Return [x, y] of the center of cell containing provided text 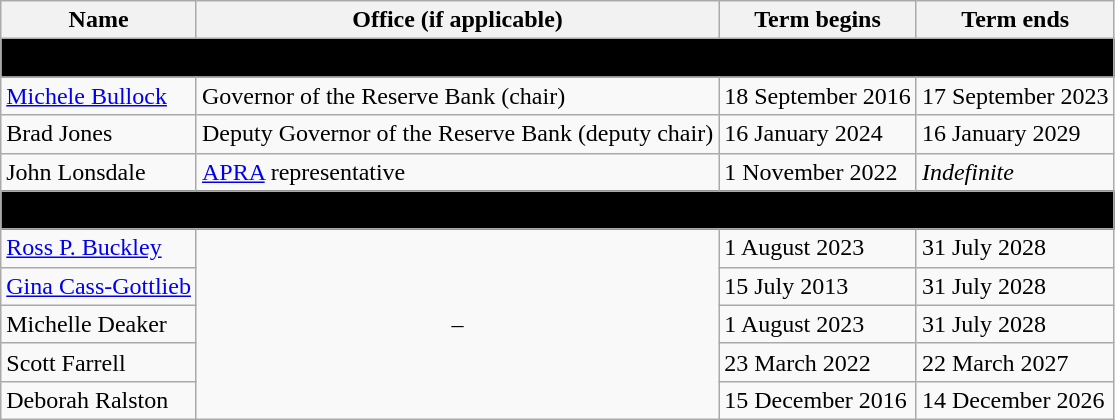
22 March 2027 [1015, 362]
Deputy Governor of the Reserve Bank (deputy chair) [457, 134]
Ross P. Buckley [99, 248]
Term ends [1015, 20]
Indefinite [1015, 172]
14 December 2026 [1015, 400]
23 March 2022 [818, 362]
Term begins [818, 20]
Michele Bullock [99, 96]
APRA representative [457, 172]
– [457, 324]
17 September 2023 [1015, 96]
Deborah Ralston [99, 400]
Name [99, 20]
15 December 2016 [818, 400]
Michelle Deaker [99, 324]
External members [558, 210]
Brad Jones [99, 134]
John Lonsdale [99, 172]
Scott Farrell [99, 362]
Governor of the Reserve Bank (chair) [457, 96]
Gina Cass-Gottlieb [99, 286]
Ex officio or representative members [558, 58]
16 January 2024 [818, 134]
18 September 2016 [818, 96]
Office (if applicable) [457, 20]
15 July 2013 [818, 286]
16 January 2029 [1015, 134]
1 November 2022 [818, 172]
